Scan for the cell matching the given text and deliver its [X, Y] coordinate at center. 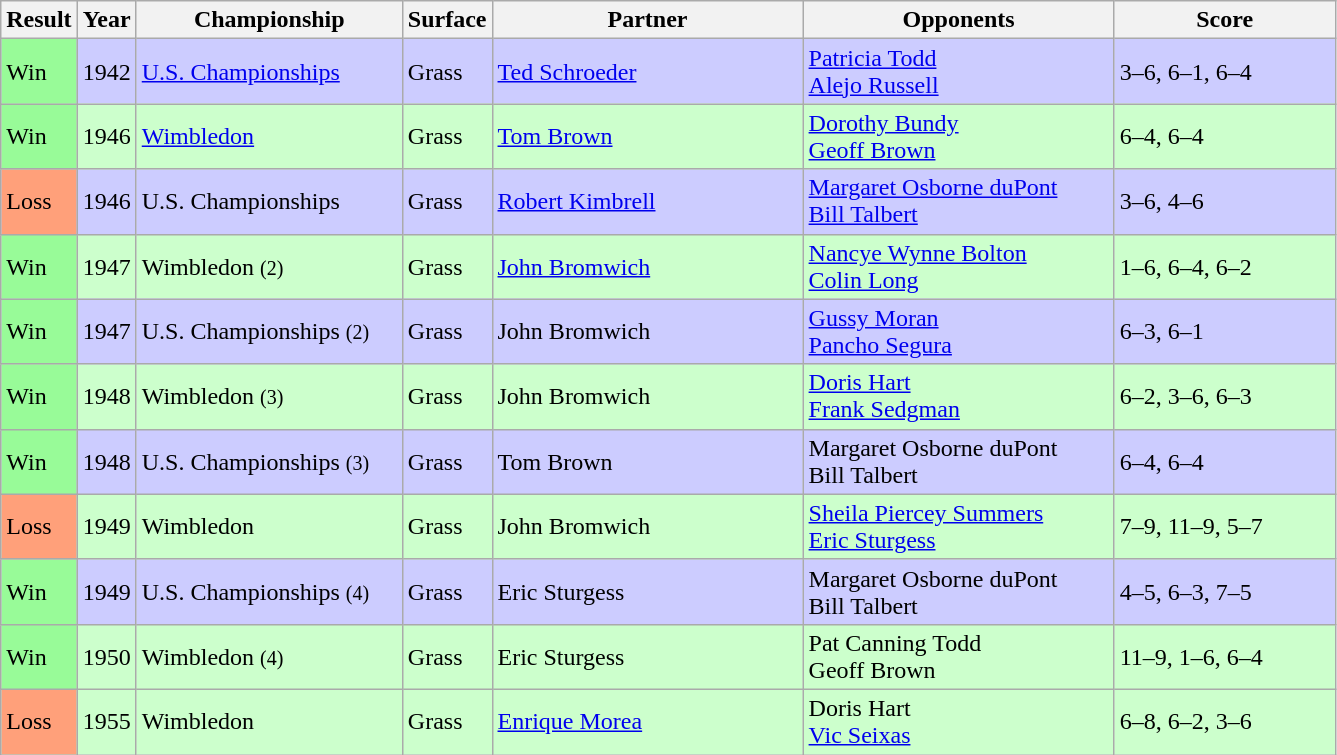
Wimbledon (4) [269, 656]
Result [39, 20]
6–3, 6–1 [1224, 332]
7–9, 11–9, 5–7 [1224, 526]
Nancye Wynne Bolton Colin Long [958, 266]
Enrique Morea [648, 722]
Score [1224, 20]
U.S. Championships (2) [269, 332]
1942 [106, 72]
Dorothy Bundy Geoff Brown [958, 136]
1950 [106, 656]
4–5, 6–3, 7–5 [1224, 592]
U.S. Championships (3) [269, 462]
6–2, 3–6, 6–3 [1224, 396]
Partner [648, 20]
Surface [447, 20]
Gussy Moran Pancho Segura [958, 332]
3–6, 6–1, 6–4 [1224, 72]
6–8, 6–2, 3–6 [1224, 722]
Doris Hart Vic Seixas [958, 722]
Opponents [958, 20]
Doris Hart Frank Sedgman [958, 396]
3–6, 4–6 [1224, 202]
Wimbledon (3) [269, 396]
11–9, 1–6, 6–4 [1224, 656]
1955 [106, 722]
Wimbledon (2) [269, 266]
Pat Canning Todd Geoff Brown [958, 656]
Championship [269, 20]
1–6, 6–4, 6–2 [1224, 266]
Robert Kimbrell [648, 202]
Ted Schroeder [648, 72]
Patricia Todd Alejo Russell [958, 72]
Sheila Piercey Summers Eric Sturgess [958, 526]
U.S. Championships (4) [269, 592]
Year [106, 20]
